Identify which cell holds the provided text, then report its (X, Y) central coordinate. 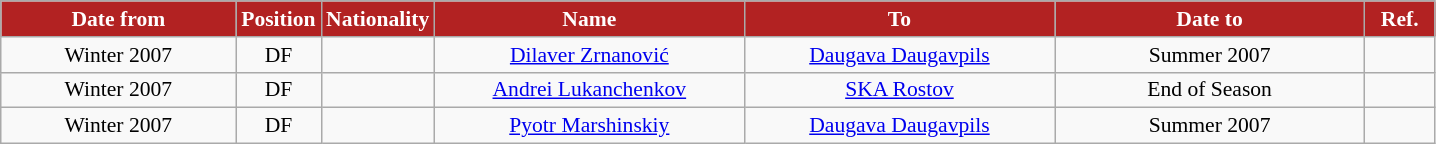
Nationality (378, 19)
Andrei Lukanchenkov (589, 90)
Name (589, 19)
Ref. (1400, 19)
SKA Rostov (899, 90)
Date to (1210, 19)
End of Season (1210, 90)
Pyotr Marshinskiy (589, 126)
To (899, 19)
Dilaver Zrnanović (589, 55)
Position (278, 19)
Date from (118, 19)
